Return the [x, y] coordinate for the center point of the cell that contains the specified text.  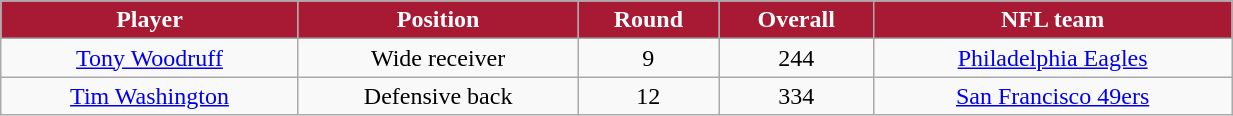
Tim Washington [150, 96]
Wide receiver [438, 58]
Tony Woodruff [150, 58]
9 [648, 58]
Position [438, 20]
NFL team [1053, 20]
Round [648, 20]
12 [648, 96]
334 [796, 96]
244 [796, 58]
Overall [796, 20]
Philadelphia Eagles [1053, 58]
Player [150, 20]
San Francisco 49ers [1053, 96]
Defensive back [438, 96]
